Provide the [x, y] coordinate of the cell's center where the given text is located.  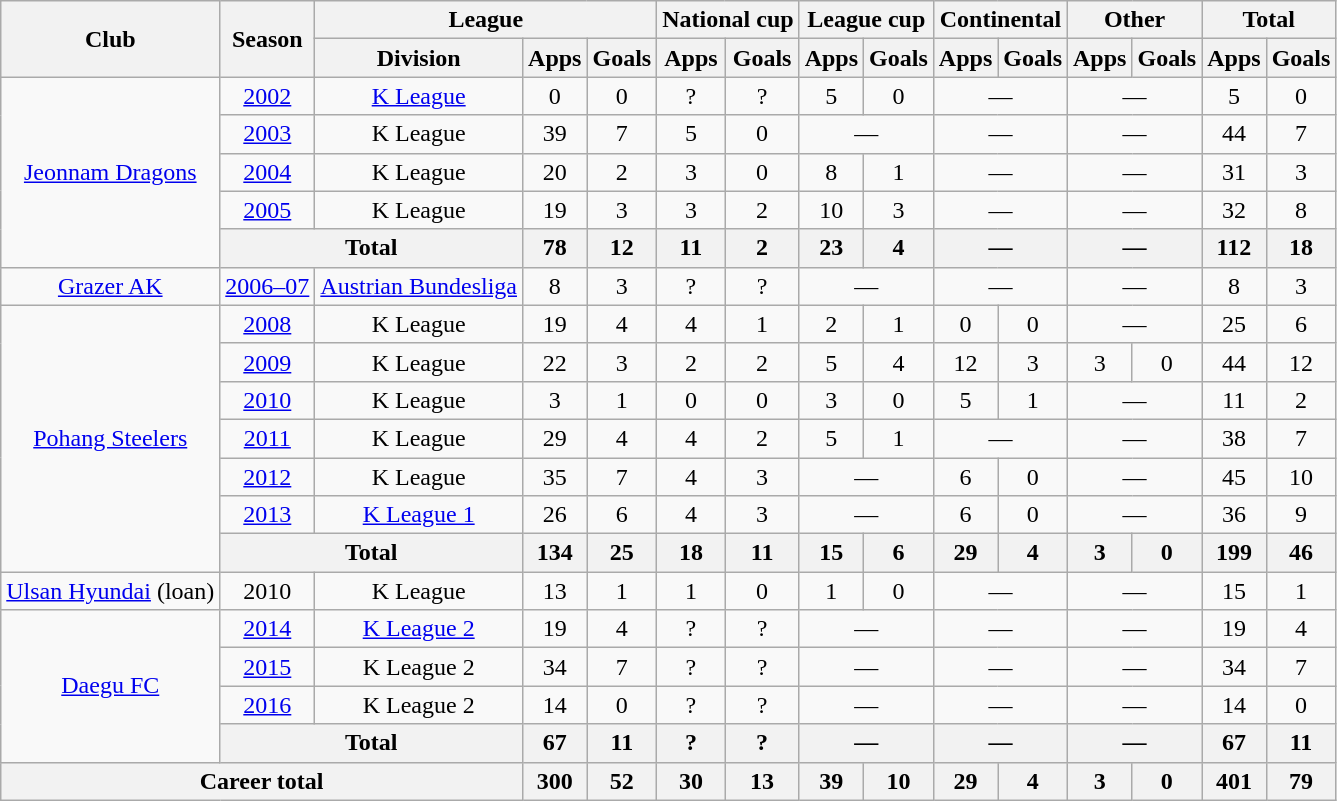
2015 [268, 667]
9 [1301, 515]
2016 [268, 705]
26 [555, 515]
Continental [1000, 20]
Austrian Bundesliga [419, 286]
Career total [262, 781]
22 [555, 362]
35 [555, 477]
79 [1301, 781]
23 [831, 248]
Division [419, 58]
2006–07 [268, 286]
112 [1234, 248]
Daegu FC [110, 686]
52 [622, 781]
20 [555, 172]
46 [1301, 553]
League [486, 20]
Grazer AK [110, 286]
National cup [728, 20]
Pohang Steelers [110, 438]
Club [110, 39]
Jeonnam Dragons [110, 172]
199 [1234, 553]
2011 [268, 438]
K League 1 [419, 515]
31 [1234, 172]
32 [1234, 210]
2014 [268, 629]
45 [1234, 477]
36 [1234, 515]
2009 [268, 362]
2013 [268, 515]
2004 [268, 172]
Season [268, 39]
League cup [866, 20]
Ulsan Hyundai (loan) [110, 591]
134 [555, 553]
30 [691, 781]
300 [555, 781]
2003 [268, 134]
401 [1234, 781]
2002 [268, 96]
2008 [268, 324]
2005 [268, 210]
2012 [268, 477]
78 [555, 248]
38 [1234, 438]
Other [1135, 20]
